Locate the cell with the specified text and output its (x, y) center coordinate. 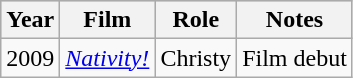
Nativity! (108, 58)
Film debut (295, 58)
2009 (30, 58)
Year (30, 20)
Role (196, 20)
Film (108, 20)
Notes (295, 20)
Christy (196, 58)
